Identify which cell holds the provided text, then report its [x, y] central coordinate. 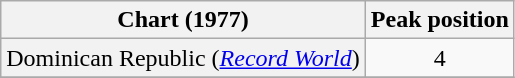
Chart (1977) [184, 20]
Peak position [440, 20]
4 [440, 58]
Dominican Republic (Record World) [184, 58]
